Extract the [x, y] coordinate from the center of the cell holding the provided text.  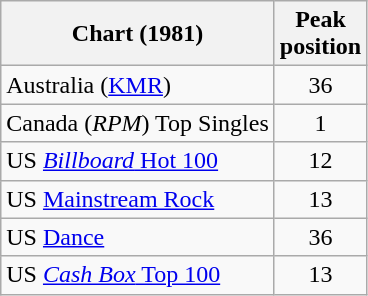
Chart (1981) [138, 34]
Peakposition [320, 34]
US Mainstream Rock [138, 199]
US Billboard Hot 100 [138, 161]
1 [320, 123]
US Cash Box Top 100 [138, 275]
Canada (RPM) Top Singles [138, 123]
US Dance [138, 237]
Australia (KMR) [138, 85]
12 [320, 161]
